Return the (x, y) coordinate for the center point of the cell that contains the specified text.  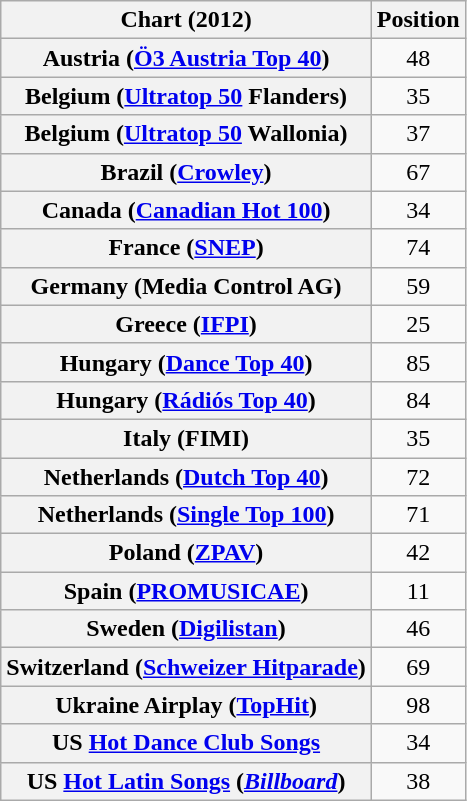
Germany (Media Control AG) (186, 286)
Sweden (Digilistan) (186, 629)
Chart (2012) (186, 20)
67 (418, 172)
Switzerland (Schweizer Hitparade) (186, 667)
84 (418, 400)
Ukraine Airplay (TopHit) (186, 705)
Italy (FIMI) (186, 438)
48 (418, 58)
74 (418, 248)
42 (418, 553)
US Hot Latin Songs (Billboard) (186, 781)
38 (418, 781)
Austria (Ö3 Austria Top 40) (186, 58)
Position (418, 20)
Poland (ZPAV) (186, 553)
59 (418, 286)
11 (418, 591)
Spain (PROMUSICAE) (186, 591)
Greece (IFPI) (186, 324)
Netherlands (Single Top 100) (186, 515)
Hungary (Dance Top 40) (186, 362)
France (SNEP) (186, 248)
69 (418, 667)
37 (418, 134)
Canada (Canadian Hot 100) (186, 210)
Netherlands (Dutch Top 40) (186, 477)
85 (418, 362)
46 (418, 629)
98 (418, 705)
Belgium (Ultratop 50 Wallonia) (186, 134)
Belgium (Ultratop 50 Flanders) (186, 96)
Brazil (Crowley) (186, 172)
Hungary (Rádiós Top 40) (186, 400)
25 (418, 324)
71 (418, 515)
72 (418, 477)
US Hot Dance Club Songs (186, 743)
